Detect which cell encompasses the target text, then output its (X, Y) center coordinate. 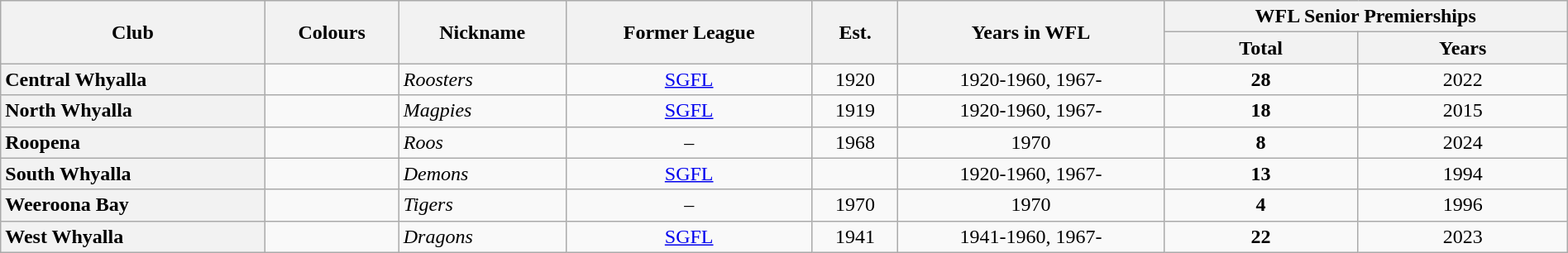
2015 (1462, 111)
WFL Senior Premierships (1365, 17)
1996 (1462, 205)
Roos (482, 142)
2023 (1462, 236)
Tigers (482, 205)
Est. (855, 32)
Demons (482, 174)
Weeroona Bay (132, 205)
1941 (855, 236)
1920 (855, 79)
South Whyalla (132, 174)
1968 (855, 142)
Total (1260, 48)
North Whyalla (132, 111)
Magpies (482, 111)
Roopena (132, 142)
18 (1260, 111)
Roosters (482, 79)
Years in WFL (1030, 32)
1941-1960, 1967- (1030, 236)
Central Whyalla (132, 79)
4 (1260, 205)
Years (1462, 48)
2024 (1462, 142)
1919 (855, 111)
Dragons (482, 236)
Former League (689, 32)
22 (1260, 236)
13 (1260, 174)
8 (1260, 142)
Nickname (482, 32)
Club (132, 32)
2022 (1462, 79)
Colours (332, 32)
28 (1260, 79)
West Whyalla (132, 236)
1994 (1462, 174)
